Scan for the cell matching the given text and deliver its [X, Y] coordinate at center. 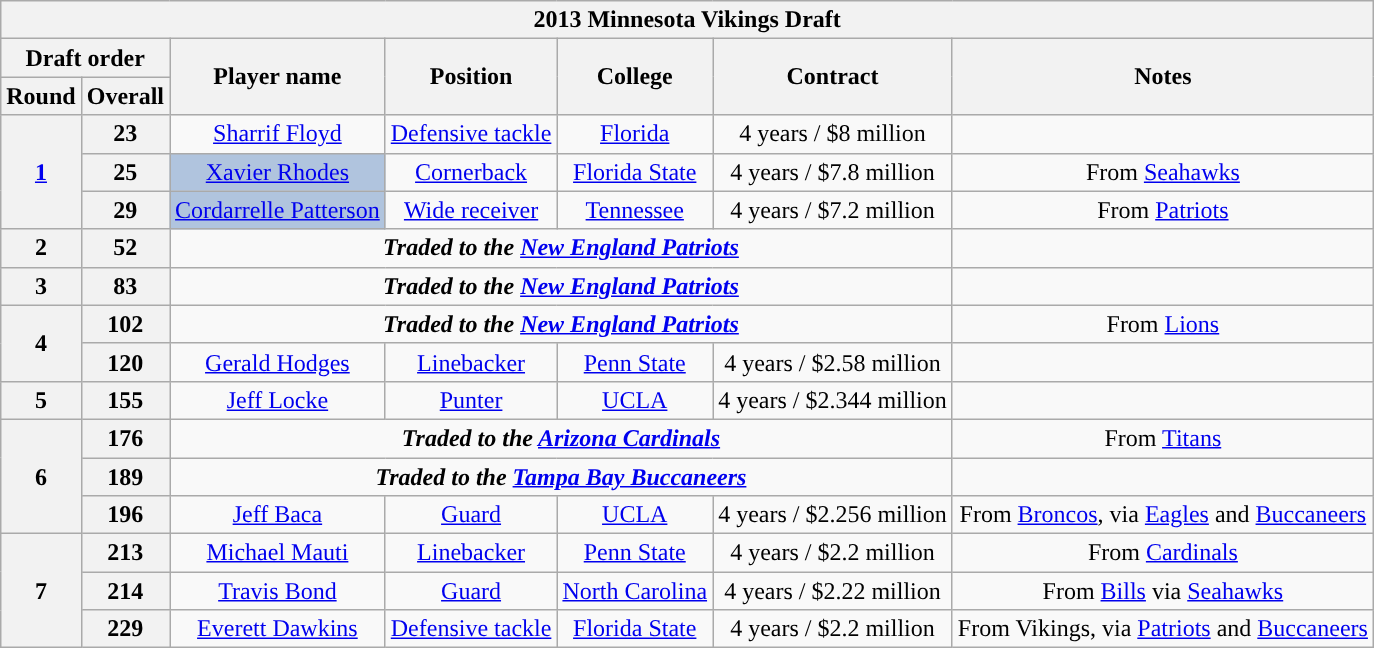
29 [125, 210]
2013 Minnesota Vikings Draft [688, 20]
102 [125, 324]
North Carolina [635, 591]
Contract [833, 77]
4 years / $7.2 million [833, 210]
4 years / $7.8 million [833, 172]
5 [41, 400]
155 [125, 400]
From Cardinals [1162, 553]
4 years / $2.344 million [833, 400]
6 [41, 476]
Florida [635, 134]
From Broncos, via Eagles and Buccaneers [1162, 515]
From Titans [1162, 438]
Tennessee [635, 210]
3 [41, 286]
Gerald Hodges [278, 362]
Player name [278, 77]
Notes [1162, 77]
Overall [125, 96]
Traded to the Arizona Cardinals [562, 438]
229 [125, 629]
Round [41, 96]
Sharrif Floyd [278, 134]
Position [471, 77]
Travis Bond [278, 591]
4 years / $2.22 million [833, 591]
From Vikings, via Patriots and Buccaneers [1162, 629]
From Lions [1162, 324]
From Patriots [1162, 210]
Punter [471, 400]
College [635, 77]
4 years / $2.256 million [833, 515]
Wide receiver [471, 210]
23 [125, 134]
Cordarrelle Patterson [278, 210]
189 [125, 477]
Xavier Rhodes [278, 172]
214 [125, 591]
Jeff Baca [278, 515]
1 [41, 172]
Everett Dawkins [278, 629]
120 [125, 362]
52 [125, 248]
Draft order [86, 58]
Cornerback [471, 172]
25 [125, 172]
213 [125, 553]
From Bills via Seahawks [1162, 591]
4 [41, 343]
176 [125, 438]
196 [125, 515]
Jeff Locke [278, 400]
83 [125, 286]
7 [41, 591]
4 years / $8 million [833, 134]
2 [41, 248]
From Seahawks [1162, 172]
4 years / $2.58 million [833, 362]
Michael Mauti [278, 553]
Traded to the Tampa Bay Buccaneers [562, 477]
